Locate the cell with the specified text and output its [x, y] center coordinate. 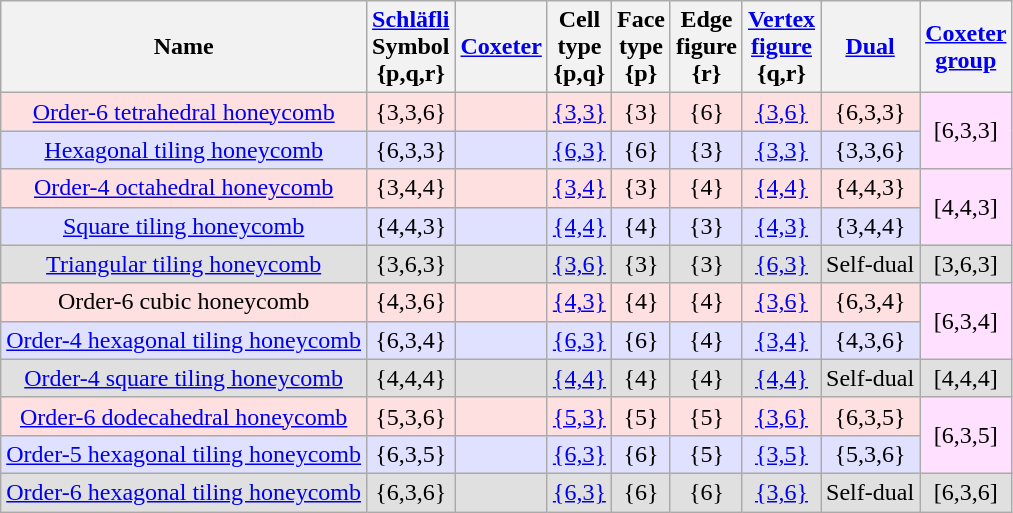
Order-4 square tiling honeycomb [184, 378]
[3,6,3] [966, 264]
[4,4,3] [966, 207]
Order-6 cubic honeycomb [184, 302]
Order-6 dodecahedral honeycomb [184, 416]
Coxetergroup [966, 47]
{4,4,4} [411, 378]
[6,3,6] [966, 492]
Hexagonal tiling honeycomb [184, 150]
Triangular tiling honeycomb [184, 264]
Facetype{p} [640, 47]
Order-6 tetrahedral honeycomb [184, 112]
[6,3,5] [966, 435]
Edgefigure{r} [706, 47]
Order-4 hexagonal tiling honeycomb [184, 340]
Order-6 hexagonal tiling honeycomb [184, 492]
{3,6,3} [411, 264]
[4,4,4] [966, 378]
Order-4 octahedral honeycomb [184, 188]
Celltype{p,q} [579, 47]
[6,3,3] [966, 131]
Coxeter [501, 47]
{5,3} [579, 416]
Dual [870, 47]
Square tiling honeycomb [184, 226]
Vertexfigure{q,r} [781, 47]
{3,5} [781, 454]
Name [184, 47]
{6,3,6} [411, 492]
SchläfliSymbol{p,q,r} [411, 47]
Order-5 hexagonal tiling honeycomb [184, 454]
[6,3,4] [966, 321]
